Search for the cell housing the specified text and yield its (x, y) center coordinate. 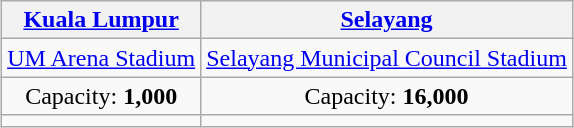
Capacity: 16,000 (387, 96)
Selayang Municipal Council Stadium (387, 58)
Kuala Lumpur (102, 20)
Capacity: 1,000 (102, 96)
Selayang (387, 20)
UM Arena Stadium (102, 58)
